Search for the cell housing the specified text and yield its [X, Y] center coordinate. 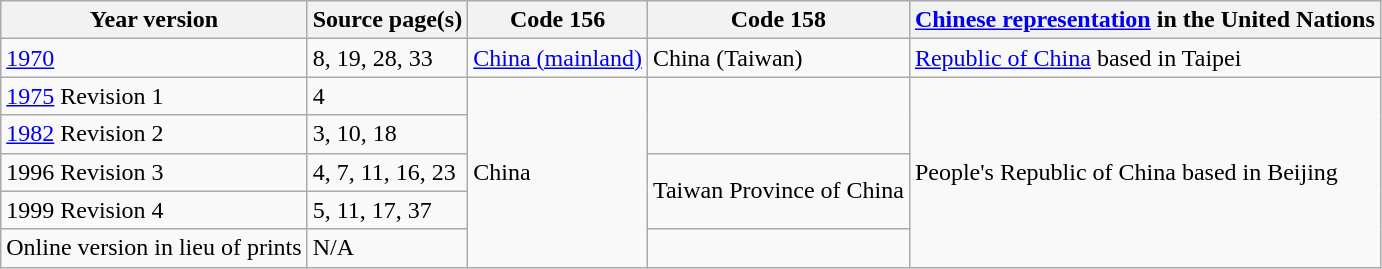
3, 10, 18 [388, 134]
1982 Revision 2 [154, 134]
1996 Revision 3 [154, 172]
China (Taiwan) [778, 58]
8, 19, 28, 33 [388, 58]
Chinese representation in the United Nations [1144, 20]
5, 11, 17, 37 [388, 210]
Taiwan Province of China [778, 191]
Year version [154, 20]
People's Republic of China based in Beijing [1144, 172]
Source page(s) [388, 20]
Code 156 [558, 20]
4 [388, 96]
N/A [388, 248]
1999 Revision 4 [154, 210]
Republic of China based in Taipei [1144, 58]
1970 [154, 58]
1975 Revision 1 [154, 96]
China (mainland) [558, 58]
Online version in lieu of prints [154, 248]
Code 158 [778, 20]
China [558, 172]
4, 7, 11, 16, 23 [388, 172]
